For the text-containing cell, return its midpoint in [X, Y] coordinate format. 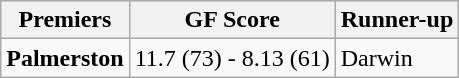
Palmerston [65, 58]
Runner-up [397, 20]
Premiers [65, 20]
Darwin [397, 58]
GF Score [232, 20]
11.7 (73) - 8.13 (61) [232, 58]
